Output the [X, Y] coordinate of the center of the cell containing the given text.  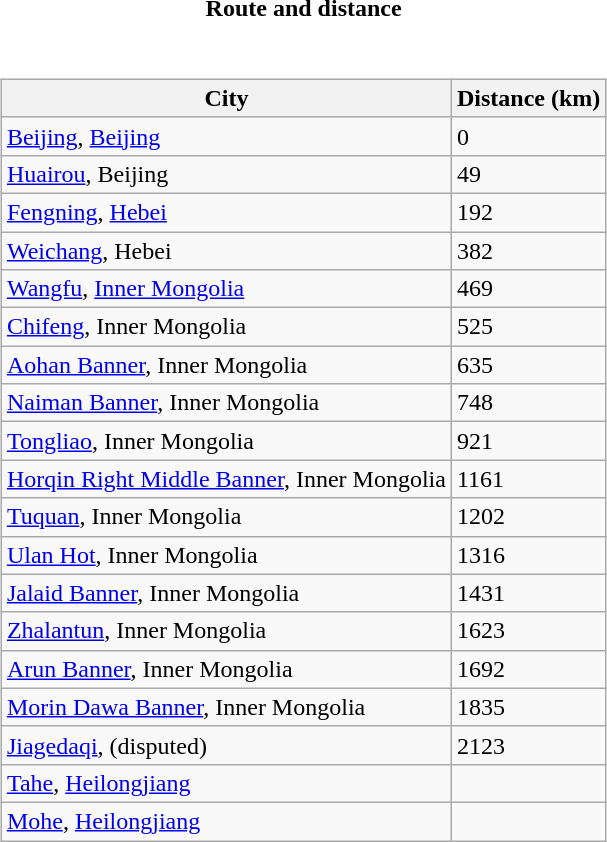
Morin Dawa Banner, Inner Mongolia [226, 707]
469 [528, 289]
748 [528, 403]
Tongliao, Inner Mongolia [226, 441]
Tuquan, Inner Mongolia [226, 517]
Huairou, Beijing [226, 174]
1316 [528, 555]
Aohan Banner, Inner Mongolia [226, 365]
Chifeng, Inner Mongolia [226, 327]
192 [528, 212]
635 [528, 365]
Naiman Banner, Inner Mongolia [226, 403]
Distance (km) [528, 98]
Beijing, Beijing [226, 136]
1692 [528, 669]
0 [528, 136]
1202 [528, 517]
525 [528, 327]
Fengning, Hebei [226, 212]
Zhalantun, Inner Mongolia [226, 631]
Weichang, Hebei [226, 251]
Ulan Hot, Inner Mongolia [226, 555]
Arun Banner, Inner Mongolia [226, 669]
49 [528, 174]
Mohe, Heilongjiang [226, 821]
Horqin Right Middle Banner, Inner Mongolia [226, 479]
Wangfu, Inner Mongolia [226, 289]
1835 [528, 707]
City [226, 98]
Tahe, Heilongjiang [226, 783]
921 [528, 441]
1161 [528, 479]
382 [528, 251]
Jalaid Banner, Inner Mongolia [226, 593]
1623 [528, 631]
1431 [528, 593]
Jiagedaqi, (disputed) [226, 745]
2123 [528, 745]
